Scan for the cell matching the given text and deliver its [x, y] coordinate at center. 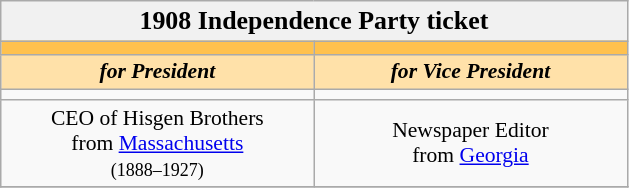
CEO of Hisgen Brothersfrom Massachusetts(1888–1927) [158, 144]
Newspaper Editorfrom Georgia [470, 144]
for Vice President [470, 72]
for President [158, 72]
1908 Independence Party ticket [314, 21]
